Determine the (x, y) coordinate at the center of the cell enclosing the given text.  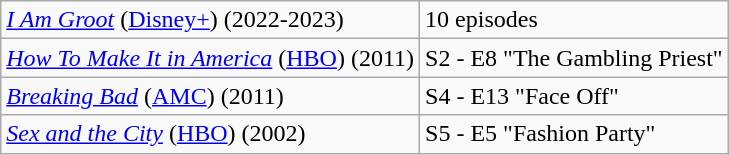
10 episodes (574, 20)
How To Make It in America (HBO) (2011) (210, 58)
S5 - E5 "Fashion Party" (574, 134)
Breaking Bad (AMC) (2011) (210, 96)
I Am Groot (Disney+) (2022-2023) (210, 20)
S4 - E13 "Face Off" (574, 96)
Sex and the City (HBO) (2002) (210, 134)
S2 - E8 "The Gambling Priest" (574, 58)
